Locate the cell with the specified text and output its (x, y) center coordinate. 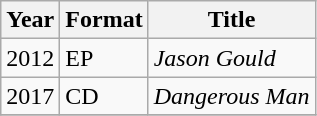
EP (104, 58)
Title (232, 20)
2017 (30, 96)
2012 (30, 58)
Dangerous Man (232, 96)
Year (30, 20)
CD (104, 96)
Format (104, 20)
Jason Gould (232, 58)
